Scan for the cell matching the given text and deliver its [x, y] coordinate at center. 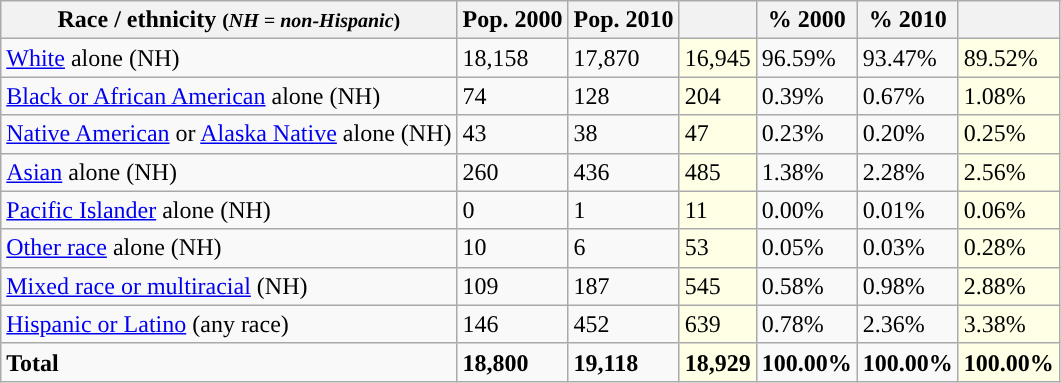
43 [512, 134]
Asian alone (NH) [229, 172]
639 [718, 324]
89.52% [1008, 58]
452 [624, 324]
0.28% [1008, 248]
16,945 [718, 58]
53 [718, 248]
0.25% [1008, 134]
1 [624, 210]
Hispanic or Latino (any race) [229, 324]
Total [229, 362]
146 [512, 324]
2.56% [1008, 172]
0.58% [806, 286]
0.03% [908, 248]
2.28% [908, 172]
109 [512, 286]
0.05% [806, 248]
% 2010 [908, 20]
Native American or Alaska Native alone (NH) [229, 134]
93.47% [908, 58]
2.88% [1008, 286]
0.98% [908, 286]
0 [512, 210]
0.39% [806, 96]
0.20% [908, 134]
187 [624, 286]
18,929 [718, 362]
2.36% [908, 324]
38 [624, 134]
96.59% [806, 58]
74 [512, 96]
10 [512, 248]
0.67% [908, 96]
White alone (NH) [229, 58]
1.08% [1008, 96]
485 [718, 172]
204 [718, 96]
Mixed race or multiracial (NH) [229, 286]
Other race alone (NH) [229, 248]
Black or African American alone (NH) [229, 96]
% 2000 [806, 20]
545 [718, 286]
0.06% [1008, 210]
3.38% [1008, 324]
0.00% [806, 210]
47 [718, 134]
18,800 [512, 362]
Pacific Islander alone (NH) [229, 210]
Pop. 2000 [512, 20]
11 [718, 210]
Pop. 2010 [624, 20]
18,158 [512, 58]
0.78% [806, 324]
6 [624, 248]
Race / ethnicity (NH = non-Hispanic) [229, 20]
17,870 [624, 58]
0.01% [908, 210]
260 [512, 172]
19,118 [624, 362]
128 [624, 96]
1.38% [806, 172]
0.23% [806, 134]
436 [624, 172]
